Detect which cell encompasses the target text, then output its [x, y] center coordinate. 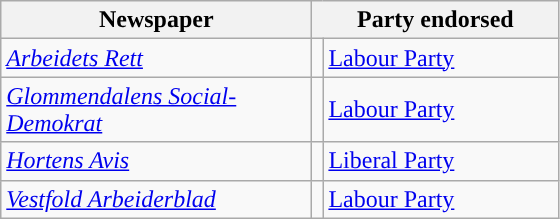
Vestfold Arbeiderblad [156, 199]
Liberal Party [441, 161]
Arbeidets Rett [156, 58]
Party endorsed [436, 20]
Glommendalens Social-Demokrat [156, 110]
Newspaper [156, 20]
Hortens Avis [156, 161]
